Find where the given text appears and provide that cell's center as [X, Y] coordinate. 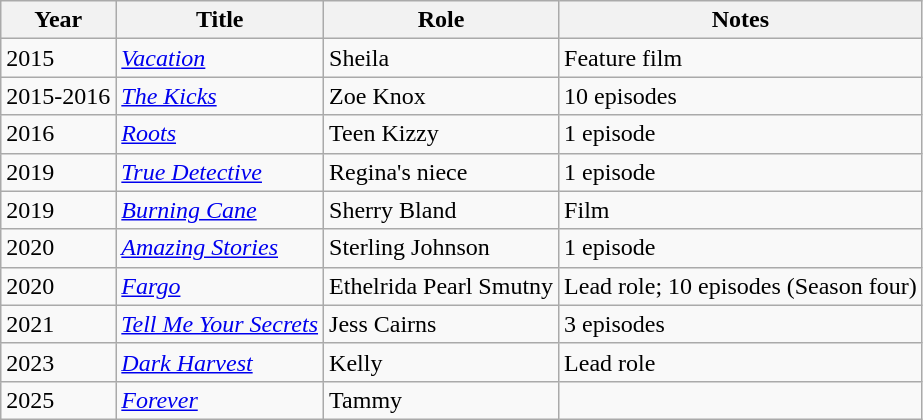
Teen Kizzy [442, 134]
Lead role; 10 episodes (Season four) [741, 286]
Roots [220, 134]
Burning Cane [220, 210]
Zoe Knox [442, 96]
Sterling Johnson [442, 248]
Year [58, 20]
Forever [220, 400]
Film [741, 210]
Sherry Bland [442, 210]
2015 [58, 58]
Title [220, 20]
Feature film [741, 58]
Sheila [442, 58]
Tell Me Your Secrets [220, 324]
2016 [58, 134]
2015-2016 [58, 96]
3 episodes [741, 324]
Fargo [220, 286]
10 episodes [741, 96]
Amazing Stories [220, 248]
Jess Cairns [442, 324]
2023 [58, 362]
Notes [741, 20]
Ethelrida Pearl Smutny [442, 286]
2021 [58, 324]
Regina's niece [442, 172]
Kelly [442, 362]
Vacation [220, 58]
The Kicks [220, 96]
Tammy [442, 400]
Dark Harvest [220, 362]
Role [442, 20]
True Detective [220, 172]
2025 [58, 400]
Lead role [741, 362]
